From the cell containing the given text, extract its center point as [X, Y] coordinate. 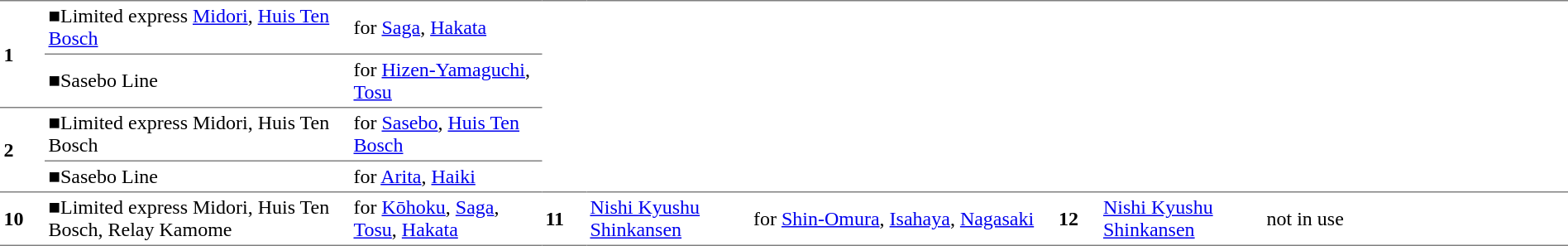
12 [1077, 219]
11 [564, 219]
not in use [1416, 219]
for Shin-Omura, Isahaya, Nagasaki [901, 219]
10 [22, 219]
for Arita, Haiki [446, 176]
for Hizen-Yamaguchi, Tosu [446, 80]
1 [22, 55]
■Limited express Midori, Huis Ten Bosch, Relay Kamome [197, 219]
for Sasebo, Huis Ten Bosch [446, 134]
for Saga, Hakata [446, 27]
2 [22, 150]
for Kōhoku, Saga, Tosu, Hakata [446, 219]
